Locate the cell with the specified text and output its [X, Y] center coordinate. 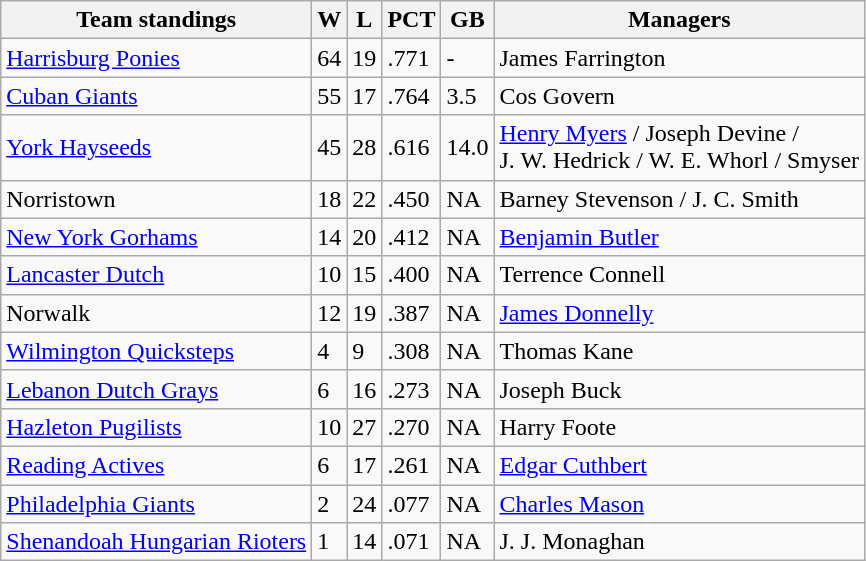
Philadelphia Giants [156, 503]
Norristown [156, 199]
W [330, 20]
James Donnelly [680, 313]
Harry Foote [680, 427]
.273 [412, 389]
14.0 [468, 148]
.077 [412, 503]
Lebanon Dutch Grays [156, 389]
Wilmington Quicksteps [156, 351]
18 [330, 199]
15 [364, 275]
27 [364, 427]
Benjamin Butler [680, 237]
3.5 [468, 96]
.771 [412, 58]
James Farrington [680, 58]
GB [468, 20]
Hazleton Pugilists [156, 427]
45 [330, 148]
.400 [412, 275]
28 [364, 148]
.387 [412, 313]
Cuban Giants [156, 96]
Harrisburg Ponies [156, 58]
2 [330, 503]
.261 [412, 465]
55 [330, 96]
.450 [412, 199]
9 [364, 351]
1 [330, 542]
Barney Stevenson / J. C. Smith [680, 199]
24 [364, 503]
- [468, 58]
PCT [412, 20]
L [364, 20]
12 [330, 313]
.616 [412, 148]
J. J. Monaghan [680, 542]
New York Gorhams [156, 237]
16 [364, 389]
Joseph Buck [680, 389]
22 [364, 199]
Team standings [156, 20]
20 [364, 237]
.071 [412, 542]
Lancaster Dutch [156, 275]
.764 [412, 96]
Reading Actives [156, 465]
Charles Mason [680, 503]
64 [330, 58]
Thomas Kane [680, 351]
Edgar Cuthbert [680, 465]
Shenandoah Hungarian Rioters [156, 542]
York Hayseeds [156, 148]
Terrence Connell [680, 275]
4 [330, 351]
.308 [412, 351]
Henry Myers / Joseph Devine / J. W. Hedrick / W. E. Whorl / Smyser [680, 148]
Cos Govern [680, 96]
.412 [412, 237]
.270 [412, 427]
Norwalk [156, 313]
Managers [680, 20]
